Extract the (X, Y) coordinate from the center of the cell holding the provided text.  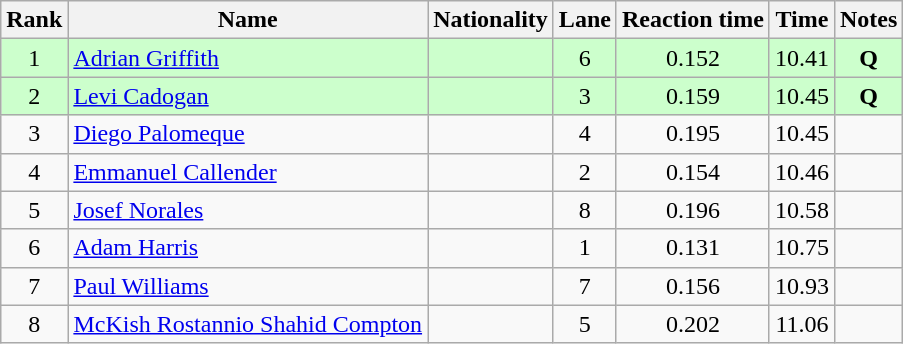
11.06 (802, 324)
Reaction time (692, 20)
Adrian Griffith (248, 58)
Time (802, 20)
McKish Rostannio Shahid Compton (248, 324)
Emmanuel Callender (248, 172)
10.58 (802, 210)
Name (248, 20)
Josef Norales (248, 210)
Notes (868, 20)
10.75 (802, 248)
Rank (34, 20)
Paul Williams (248, 286)
Adam Harris (248, 248)
0.195 (692, 134)
10.41 (802, 58)
0.159 (692, 96)
0.196 (692, 210)
Diego Palomeque (248, 134)
0.202 (692, 324)
0.152 (692, 58)
0.154 (692, 172)
Lane (584, 20)
0.131 (692, 248)
Levi Cadogan (248, 96)
10.46 (802, 172)
10.93 (802, 286)
0.156 (692, 286)
Nationality (491, 20)
